From the cell containing the given text, extract its center point as (X, Y) coordinate. 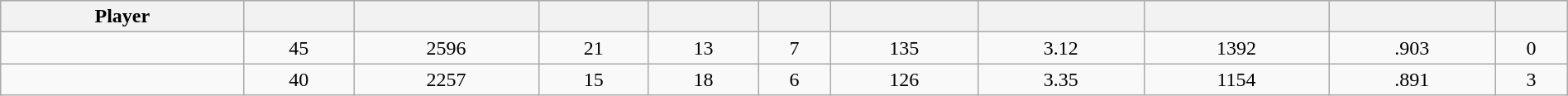
.891 (1413, 79)
18 (703, 79)
7 (794, 48)
3.35 (1060, 79)
45 (299, 48)
40 (299, 79)
2257 (447, 79)
Player (122, 17)
2596 (447, 48)
126 (904, 79)
6 (794, 79)
.903 (1413, 48)
1154 (1236, 79)
15 (594, 79)
0 (1532, 48)
1392 (1236, 48)
3.12 (1060, 48)
13 (703, 48)
3 (1532, 79)
21 (594, 48)
135 (904, 48)
